Locate the cell with the specified text and output its [x, y] center coordinate. 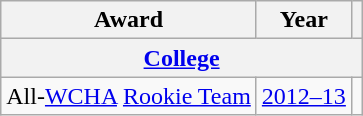
2012–13 [304, 96]
College [182, 58]
All-WCHA Rookie Team [129, 96]
Award [129, 20]
Year [304, 20]
